Locate the cell with the specified text and output its (x, y) center coordinate. 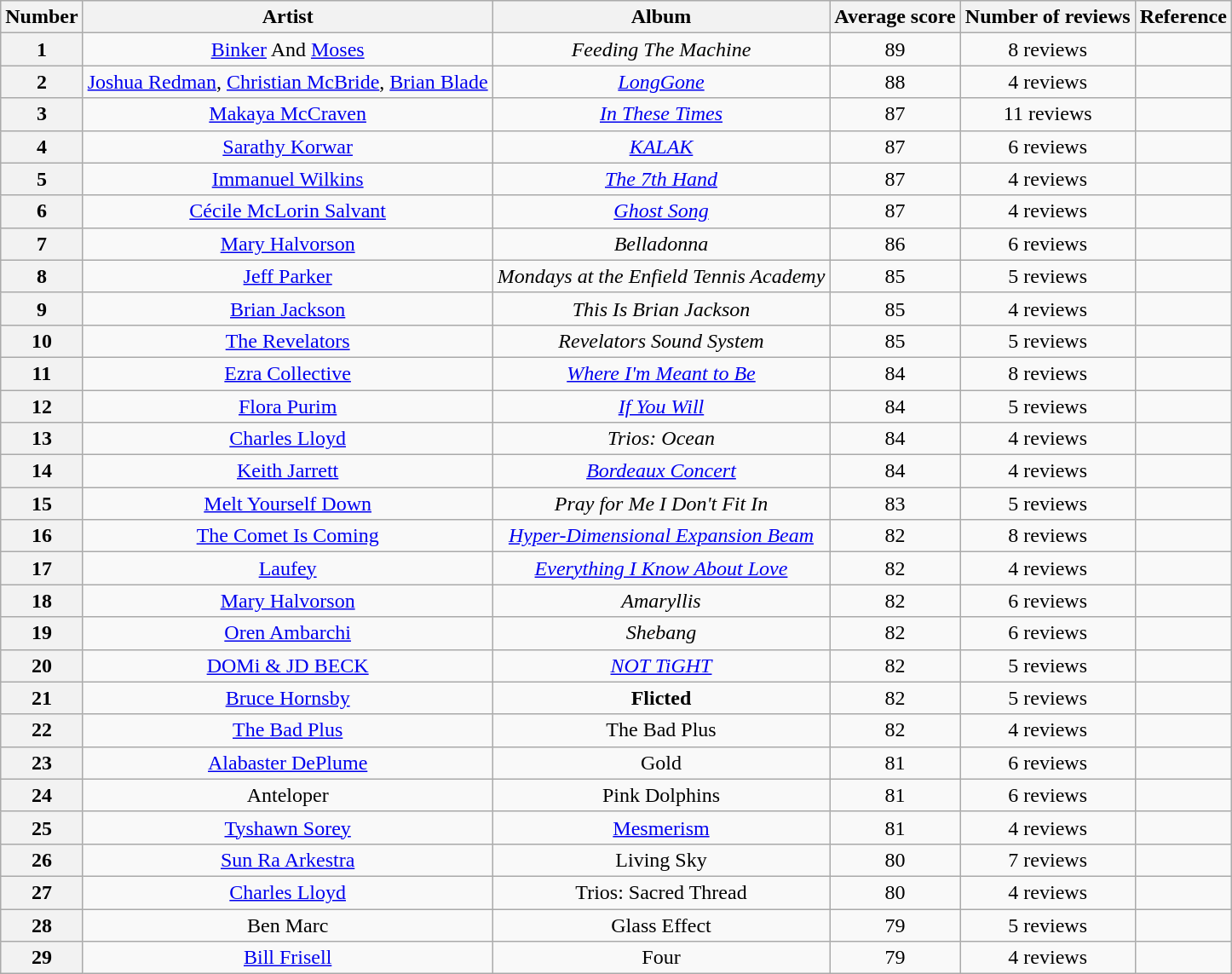
9 (42, 308)
Living Sky (661, 860)
Revelators Sound System (661, 341)
The Revelators (288, 341)
Hyper-Dimensional Expansion Beam (661, 536)
Flicted (661, 698)
This Is Brian Jackson (661, 308)
Melt Yourself Down (288, 504)
Album (661, 17)
7 reviews (1048, 860)
Keith Jarrett (288, 471)
Alabaster DePlume (288, 763)
Bordeaux Concert (661, 471)
23 (42, 763)
4 (42, 147)
Tyshawn Sorey (288, 827)
Shebang (661, 633)
Jeff Parker (288, 276)
Trios: Ocean (661, 439)
24 (42, 795)
Ben Marc (288, 925)
10 (42, 341)
15 (42, 504)
Reference (1183, 17)
Cécile McLorin Salvant (288, 211)
Bruce Hornsby (288, 698)
Sarathy Korwar (288, 147)
26 (42, 860)
1 (42, 49)
Mesmerism (661, 827)
6 (42, 211)
16 (42, 536)
21 (42, 698)
20 (42, 666)
Brian Jackson (288, 308)
Binker And Moses (288, 49)
17 (42, 568)
7 (42, 244)
Belladonna (661, 244)
14 (42, 471)
Artist (288, 17)
In These Times (661, 114)
13 (42, 439)
Where I'm Meant to Be (661, 373)
Everything I Know About Love (661, 568)
12 (42, 406)
Pink Dolphins (661, 795)
Number of reviews (1048, 17)
Feeding The Machine (661, 49)
Trios: Sacred Thread (661, 892)
Number (42, 17)
Makaya McCraven (288, 114)
LongGone (661, 82)
The 7th Hand (661, 179)
The Comet Is Coming (288, 536)
Pray for Me I Don't Fit In (661, 504)
8 (42, 276)
Amaryllis (661, 601)
19 (42, 633)
KALAK (661, 147)
5 (42, 179)
Ezra Collective (288, 373)
Anteloper (288, 795)
Glass Effect (661, 925)
3 (42, 114)
88 (895, 82)
83 (895, 504)
11 reviews (1048, 114)
Gold (661, 763)
Flora Purim (288, 406)
Immanuel Wilkins (288, 179)
89 (895, 49)
Sun Ra Arkestra (288, 860)
Joshua Redman, Christian McBride, Brian Blade (288, 82)
Average score (895, 17)
29 (42, 958)
Four (661, 958)
11 (42, 373)
Laufey (288, 568)
Ghost Song (661, 211)
If You Will (661, 406)
18 (42, 601)
Mondays at the Enfield Tennis Academy (661, 276)
2 (42, 82)
27 (42, 892)
NOT TiGHT (661, 666)
Oren Ambarchi (288, 633)
22 (42, 730)
Bill Frisell (288, 958)
28 (42, 925)
25 (42, 827)
DOMi & JD BECK (288, 666)
86 (895, 244)
